Extract the [X, Y] coordinate from the center of the cell holding the provided text.  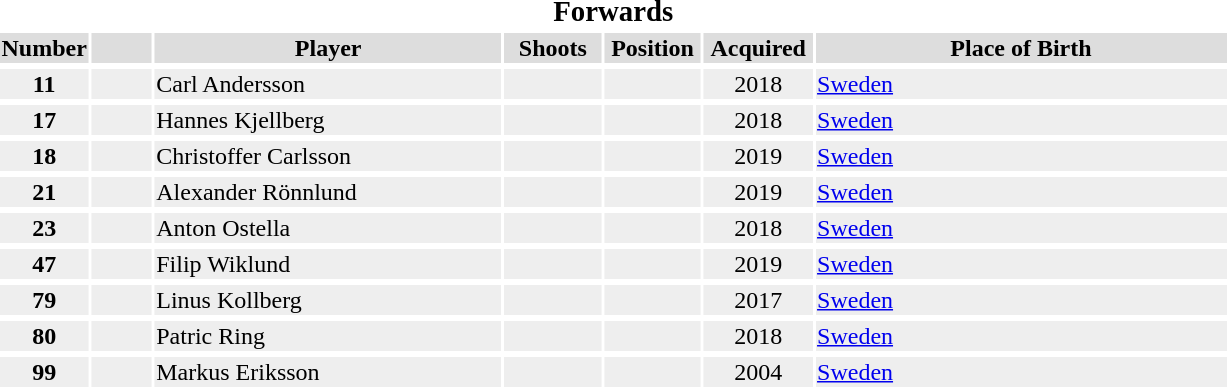
21 [44, 192]
Acquired [758, 48]
Number [44, 48]
Patric Ring [328, 336]
2017 [758, 300]
Place of Birth [1022, 48]
Shoots [552, 48]
79 [44, 300]
80 [44, 336]
Player [328, 48]
2004 [758, 372]
Linus Kollberg [328, 300]
Christoffer Carlsson [328, 156]
Hannes Kjellberg [328, 120]
18 [44, 156]
Position [652, 48]
Anton Ostella [328, 228]
Filip Wiklund [328, 264]
23 [44, 228]
Carl Andersson [328, 84]
Alexander Rönnlund [328, 192]
47 [44, 264]
Markus Eriksson [328, 372]
99 [44, 372]
17 [44, 120]
11 [44, 84]
